Capture the cell that displays the provided text and extract its [x, y] central coordinate. 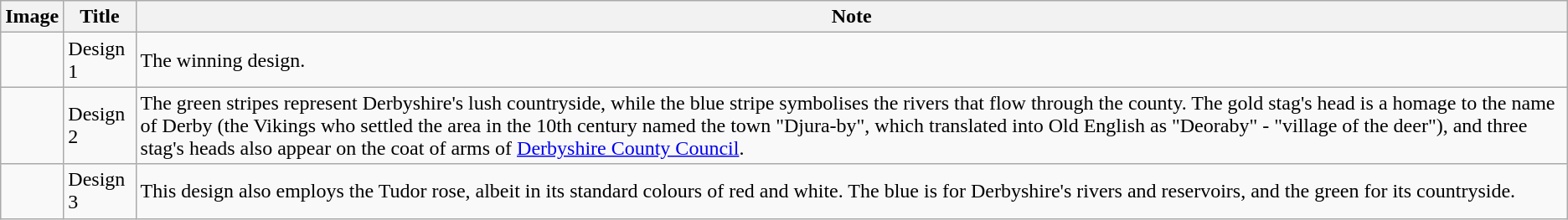
Title [100, 17]
Design 1 [100, 60]
Image [32, 17]
The winning design. [851, 60]
Design 2 [100, 125]
Design 3 [100, 191]
Note [851, 17]
